Capture the cell that displays the provided text and extract its [X, Y] central coordinate. 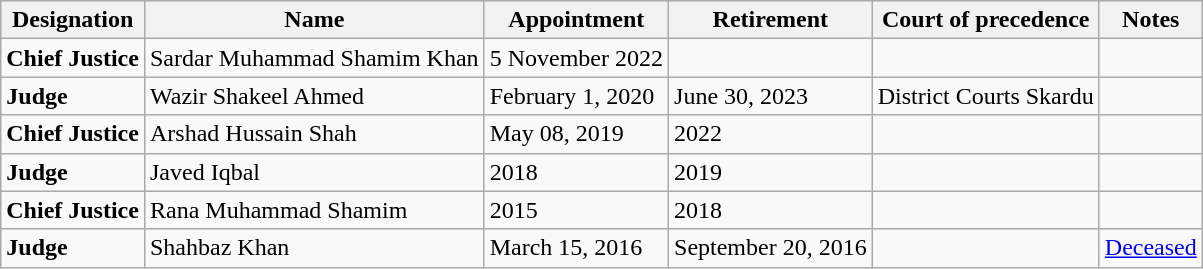
5 November 2022 [576, 58]
Deceased [1150, 248]
Appointment [576, 20]
Javed Iqbal [314, 172]
Court of precedence [986, 20]
September 20, 2016 [771, 248]
2022 [771, 134]
Retirement [771, 20]
June 30, 2023 [771, 96]
Name [314, 20]
Shahbaz Khan [314, 248]
May 08, 2019 [576, 134]
March 15, 2016 [576, 248]
Wazir Shakeel Ahmed [314, 96]
2015 [576, 210]
2019 [771, 172]
Arshad Hussain Shah [314, 134]
Sardar Muhammad Shamim Khan [314, 58]
Designation [73, 20]
February 1, 2020 [576, 96]
Notes [1150, 20]
Rana Muhammad Shamim [314, 210]
District Courts Skardu [986, 96]
